Detect which cell encompasses the target text, then output its [X, Y] center coordinate. 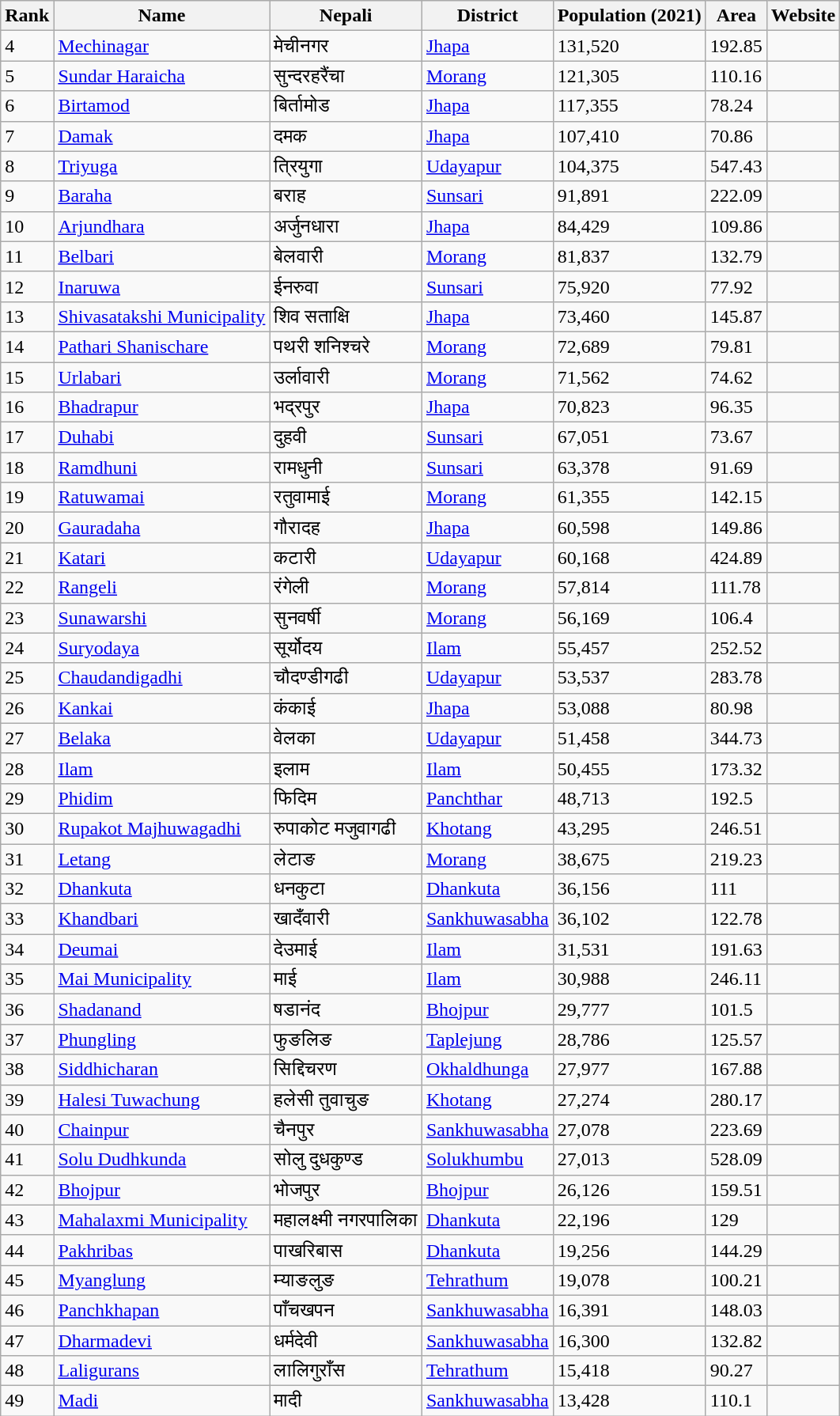
Bhadrapur [161, 407]
Sunawarshi [161, 618]
167.88 [736, 1070]
90.27 [736, 1371]
48 [27, 1371]
13,428 [630, 1401]
Letang [161, 858]
14 [27, 346]
मेचीनगर [346, 46]
73,460 [630, 316]
80.98 [736, 708]
Belaka [161, 738]
बेलवारी [346, 256]
उर्लावारी [346, 377]
फुङलिङ [346, 1039]
Belbari [161, 256]
81,837 [630, 256]
Gauradaha [161, 528]
34 [27, 949]
20 [27, 528]
36,156 [630, 889]
36,102 [630, 919]
खादँवारी [346, 919]
424.89 [736, 558]
Phungling [161, 1039]
75,920 [630, 286]
129 [736, 1220]
547.43 [736, 166]
शिव सताक्षि [346, 316]
29 [27, 798]
56,169 [630, 618]
वेलका [346, 738]
45 [27, 1280]
79.81 [736, 346]
Laligurans [161, 1371]
Deumai [161, 949]
70,823 [630, 407]
Suryodaya [161, 648]
13 [27, 316]
101.5 [736, 1009]
117,355 [630, 106]
19,078 [630, 1280]
43 [27, 1220]
252.52 [736, 648]
191.63 [736, 949]
84,429 [630, 226]
26,126 [630, 1190]
31 [27, 858]
Panchthar [487, 798]
रामधुनी [346, 468]
344.73 [736, 738]
27,013 [630, 1160]
ईनरुवा [346, 286]
Urlabari [161, 377]
144.29 [736, 1250]
सिद्दिचरण [346, 1070]
60,598 [630, 528]
दुहवी [346, 437]
37 [27, 1039]
246.51 [736, 828]
40 [27, 1130]
142.15 [736, 498]
Solukhumbu [487, 1160]
38 [27, 1070]
11 [27, 256]
पथरी शनिश्चरे [346, 346]
Mahalaxmi Municipality [161, 1220]
109.86 [736, 226]
51,458 [630, 738]
Nepali [346, 16]
कटारी [346, 558]
131,520 [630, 46]
223.69 [736, 1130]
Halesi Tuwachung [161, 1100]
Solu Dudhkunda [161, 1160]
Mechinagar [161, 46]
Phidim [161, 798]
24 [27, 648]
148.03 [736, 1310]
Myanglung [161, 1280]
षडानंद [346, 1009]
देउमाई [346, 949]
26 [27, 708]
222.09 [736, 196]
Baraha [161, 196]
Katari [161, 558]
28,786 [630, 1039]
17 [27, 437]
91,891 [630, 196]
म्याङलुङ [346, 1280]
107,410 [630, 136]
23 [27, 618]
Taplejung [487, 1039]
District [487, 16]
Birtamod [161, 106]
सूर्योदय [346, 648]
27 [27, 738]
सुनवर्षी [346, 618]
100.21 [736, 1280]
28 [27, 768]
Shadanand [161, 1009]
110.16 [736, 76]
Kankai [161, 708]
125.57 [736, 1039]
4 [27, 46]
Triyuga [161, 166]
हलेसी तुवाचुङ [346, 1100]
106.4 [736, 618]
भद्रपुर [346, 407]
सोलु दुधकुण्ड [346, 1160]
246.11 [736, 979]
49 [27, 1401]
33 [27, 919]
फिदिम [346, 798]
29,777 [630, 1009]
10 [27, 226]
Pathari Shanischare [161, 346]
मादी [346, 1401]
Shivasatakshi Municipality [161, 316]
Rangeli [161, 588]
5 [27, 76]
96.35 [736, 407]
Rupakot Majhuwagadhi [161, 828]
Area [736, 16]
110.1 [736, 1401]
63,378 [630, 468]
67,051 [630, 437]
पाँचखपन [346, 1310]
चौदण्डीगढी [346, 678]
46 [27, 1310]
21 [27, 558]
57,814 [630, 588]
27,078 [630, 1130]
145.87 [736, 316]
60,168 [630, 558]
गौरादह [346, 528]
पाखरिबास [346, 1250]
Chainpur [161, 1130]
रुपाकोट मजुवागढी [346, 828]
18 [27, 468]
Dharmadevi [161, 1341]
219.23 [736, 858]
अर्जुनधारा [346, 226]
Panchkhapan [161, 1310]
15,418 [630, 1371]
रंगेली [346, 588]
इलाम [346, 768]
35 [27, 979]
Rank [27, 16]
15 [27, 377]
42 [27, 1190]
70.86 [736, 136]
111.78 [736, 588]
16,391 [630, 1310]
74.62 [736, 377]
Sundar Haraicha [161, 76]
192.85 [736, 46]
192.5 [736, 798]
लेटाङ [346, 858]
16,300 [630, 1341]
Duhabi [161, 437]
भोजपुर [346, 1190]
72,689 [630, 346]
38,675 [630, 858]
6 [27, 106]
47 [27, 1341]
Population (2021) [630, 16]
चैनपुर [346, 1130]
Khandbari [161, 919]
44 [27, 1250]
53,088 [630, 708]
528.09 [736, 1160]
Chaudandigadhi [161, 678]
Mai Municipality [161, 979]
91.69 [736, 468]
43,295 [630, 828]
Okhaldhunga [487, 1070]
132.79 [736, 256]
71,562 [630, 377]
त्रियुगा [346, 166]
73.67 [736, 437]
22,196 [630, 1220]
55,457 [630, 648]
दमक [346, 136]
78.24 [736, 106]
173.32 [736, 768]
159.51 [736, 1190]
111 [736, 889]
धर्मदेवी [346, 1341]
19 [27, 498]
149.86 [736, 528]
Inaruwa [161, 286]
53,537 [630, 678]
77.92 [736, 286]
16 [27, 407]
Madi [161, 1401]
32 [27, 889]
बिर्तामोड [346, 106]
Siddhicharan [161, 1070]
धनकुटा [346, 889]
41 [27, 1160]
27,274 [630, 1100]
महालक्ष्मी नगरपालिका [346, 1220]
61,355 [630, 498]
30,988 [630, 979]
121,305 [630, 76]
7 [27, 136]
रतुवामाई [346, 498]
36 [27, 1009]
सुन्दरहरैंचा [346, 76]
122.78 [736, 919]
104,375 [630, 166]
बराह [346, 196]
Damak [161, 136]
19,256 [630, 1250]
50,455 [630, 768]
27,977 [630, 1070]
22 [27, 588]
Pakhribas [161, 1250]
Name [161, 16]
8 [27, 166]
48,713 [630, 798]
Ratuwamai [161, 498]
Ramdhuni [161, 468]
12 [27, 286]
30 [27, 828]
Arjundhara [161, 226]
माई [346, 979]
283.78 [736, 678]
25 [27, 678]
Website [803, 16]
31,531 [630, 949]
9 [27, 196]
280.17 [736, 1100]
132.82 [736, 1341]
कंकाई [346, 708]
लालिगुराँस [346, 1371]
39 [27, 1100]
